Identify which cell holds the provided text, then report its (x, y) central coordinate. 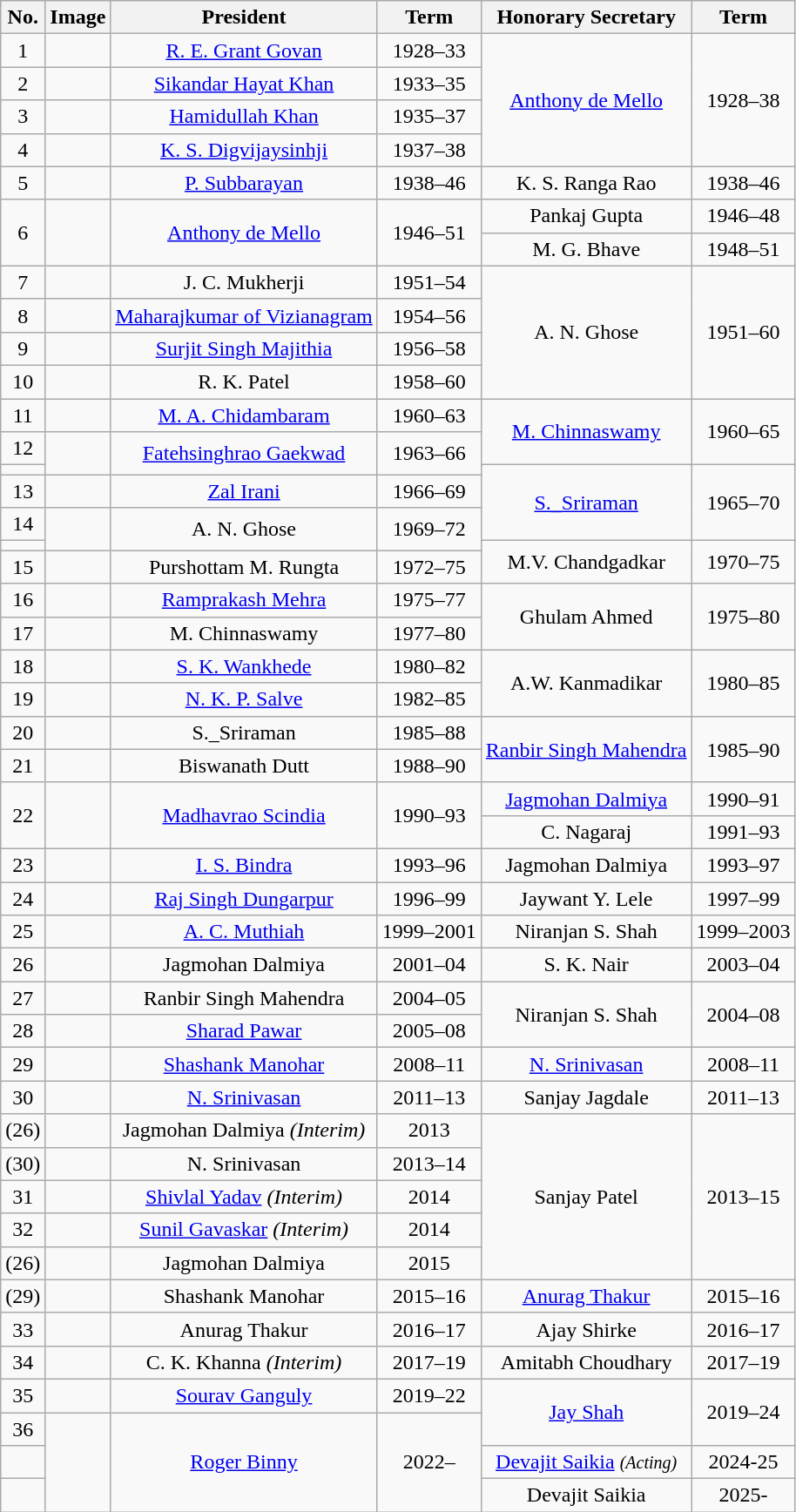
1990–91 (744, 799)
15 (23, 567)
5 (23, 183)
33 (23, 1329)
Sunil Gavaskar (Interim) (244, 1230)
1997–99 (744, 898)
A.W. Kanmadikar (586, 683)
3 (23, 117)
1985–90 (744, 749)
2001–04 (428, 965)
2022– (428, 1462)
1991–93 (744, 832)
1956–58 (428, 348)
Jagmohan Dalmiya (Interim) (244, 1131)
14 (23, 524)
13 (23, 491)
Sourav Ganguly (244, 1395)
1993–97 (744, 865)
21 (23, 766)
President (244, 17)
1988–90 (428, 766)
2004–05 (428, 998)
Fatehsinghrao Gaekwad (244, 453)
1958–60 (428, 381)
1966–69 (428, 491)
34 (23, 1362)
Devajit Saikia (586, 1495)
Sikandar Hayat Khan (244, 84)
1980–82 (428, 666)
10 (23, 381)
Devajit Saikia (Acting) (586, 1462)
1948–51 (744, 249)
20 (23, 732)
1999–2001 (428, 932)
I. S. Bindra (244, 865)
Sharad Pawar (244, 1031)
Pankaj Gupta (586, 216)
No. (23, 17)
1975–80 (744, 617)
22 (23, 815)
6 (23, 233)
2013–15 (744, 1197)
Hamidullah Khan (244, 117)
1 (23, 51)
11 (23, 415)
1946–51 (428, 233)
M.V. Chandgadkar (586, 563)
27 (23, 998)
1969–72 (428, 530)
(30) (23, 1164)
Image (78, 17)
36 (23, 1429)
1963–66 (428, 453)
2004–08 (744, 1015)
2 (23, 84)
1933–35 (428, 84)
K. S. Ranga Rao (586, 183)
Jaywant Y. Lele (586, 898)
29 (23, 1064)
Sanjay Jagdale (586, 1097)
2005–08 (428, 1031)
Sanjay Patel (586, 1197)
N. K. P. Salve (244, 699)
1960–63 (428, 415)
31 (23, 1197)
Ajay Shirke (586, 1329)
S. K. Nair (586, 965)
K. S. Digvijaysinhji (244, 150)
S. K. Wankhede (244, 666)
28 (23, 1031)
9 (23, 348)
(29) (23, 1296)
R. E. Grant Govan (244, 51)
4 (23, 150)
1937–38 (428, 150)
Raj Singh Dungarpur (244, 898)
2015 (428, 1263)
Zal Irani (244, 491)
1965–70 (744, 503)
16 (23, 600)
12 (23, 449)
30 (23, 1097)
Madhavrao Scindia (244, 815)
1960–65 (744, 432)
8 (23, 315)
1928–33 (428, 51)
Surjit Singh Majithia (244, 348)
18 (23, 666)
1999–2003 (744, 932)
Amitabh Choudhary (586, 1362)
19 (23, 699)
1951–54 (428, 282)
R. K. Patel (244, 381)
2025- (744, 1495)
A. C. Muthiah (244, 932)
2013 (428, 1131)
Ramprakash Mehra (244, 600)
24 (23, 898)
25 (23, 932)
1946–48 (744, 216)
1928–38 (744, 100)
2019–22 (428, 1395)
Biswanath Dutt (244, 766)
2024-25 (744, 1462)
17 (23, 633)
Roger Binny (244, 1462)
1972–75 (428, 567)
Maharajkumar of Vizianagram (244, 315)
1970–75 (744, 563)
1975–77 (428, 600)
35 (23, 1395)
M. G. Bhave (586, 249)
P. Subbarayan (244, 183)
Jay Shah (586, 1412)
C. Nagaraj (586, 832)
26 (23, 965)
Shivlal Yadav (Interim) (244, 1197)
1993–96 (428, 865)
Ghulam Ahmed (586, 617)
J. C. Mukherji (244, 282)
1990–93 (428, 815)
1996–99 (428, 898)
Honorary Secretary (586, 17)
23 (23, 865)
M. A. Chidambaram (244, 415)
32 (23, 1230)
1951–60 (744, 332)
7 (23, 282)
1985–88 (428, 732)
Purshottam M. Rungta (244, 567)
2013–14 (428, 1164)
1982–85 (428, 699)
1977–80 (428, 633)
2019–24 (744, 1412)
1954–56 (428, 315)
1935–37 (428, 117)
2003–04 (744, 965)
C. K. Khanna (Interim) (244, 1362)
1980–85 (744, 683)
